Scan for the cell matching the given text and deliver its (x, y) coordinate at center. 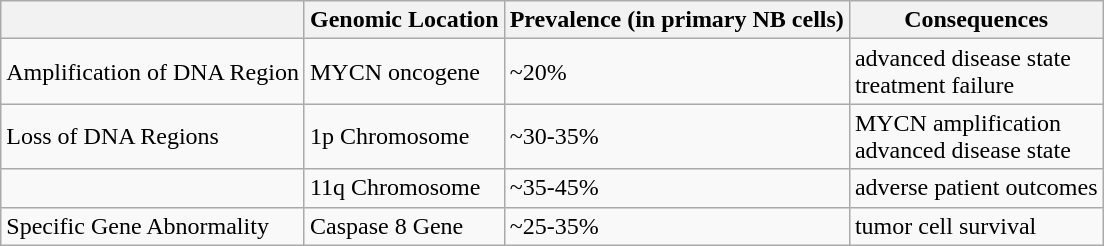
1p Chromosome (404, 136)
Prevalence (in primary NB cells) (676, 20)
Loss of DNA Regions (153, 136)
advanced disease statetreatment failure (976, 72)
adverse patient outcomes (976, 188)
MYCN amplificationadvanced disease state (976, 136)
tumor cell survival (976, 226)
Consequences (976, 20)
~35-45% (676, 188)
Amplification of DNA Region (153, 72)
~25-35% (676, 226)
11q Chromosome (404, 188)
Caspase 8 Gene (404, 226)
~30-35% (676, 136)
Genomic Location (404, 20)
MYCN oncogene (404, 72)
Specific Gene Abnormality (153, 226)
~20% (676, 72)
